Output the (X, Y) coordinate of the center of the cell containing the given text.  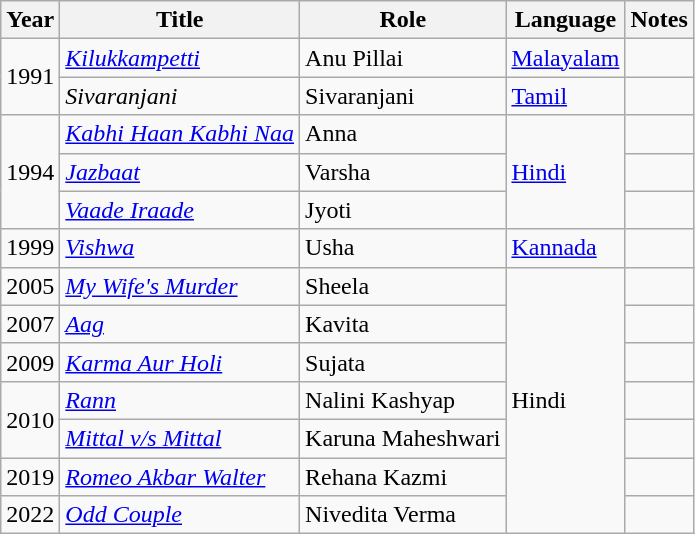
2007 (30, 324)
Nivedita Verma (403, 515)
Karma Aur Holi (180, 362)
Jazbaat (180, 172)
Karuna Maheshwari (403, 438)
Kabhi Haan Kabhi Naa (180, 134)
Language (566, 20)
Kavita (403, 324)
Sheela (403, 286)
Vishwa (180, 248)
Anu Pillai (403, 58)
Aag (180, 324)
Vaade Iraade (180, 210)
Usha (403, 248)
Varsha (403, 172)
Odd Couple (180, 515)
2019 (30, 477)
2010 (30, 419)
Nalini Kashyap (403, 400)
Rann (180, 400)
2009 (30, 362)
Role (403, 20)
Anna (403, 134)
2005 (30, 286)
Malayalam (566, 58)
Notes (659, 20)
1999 (30, 248)
Romeo Akbar Walter (180, 477)
1991 (30, 77)
Rehana Kazmi (403, 477)
Tamil (566, 96)
2022 (30, 515)
Title (180, 20)
1994 (30, 172)
Kannada (566, 248)
Sujata (403, 362)
My Wife's Murder (180, 286)
Year (30, 20)
Jyoti (403, 210)
Mittal v/s Mittal (180, 438)
Kilukkampetti (180, 58)
